Return [X, Y] of the center of cell containing provided text 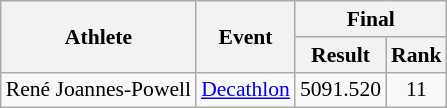
Event [246, 36]
11 [416, 90]
5091.520 [340, 90]
Athlete [98, 36]
Final [371, 19]
Decathlon [246, 90]
Rank [416, 55]
René Joannes-Powell [98, 90]
Result [340, 55]
